For the text-containing cell, return its midpoint in [X, Y] coordinate format. 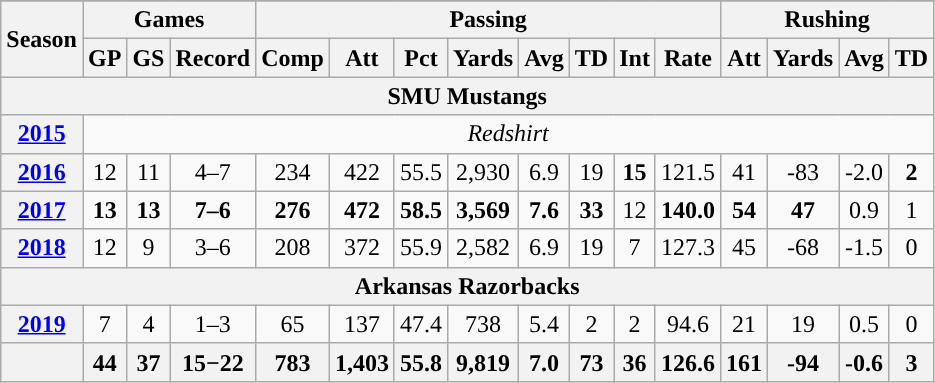
Pct [420, 58]
3,569 [484, 210]
127.3 [688, 248]
Comp [293, 58]
5.4 [544, 324]
276 [293, 210]
1,403 [362, 362]
33 [591, 210]
0.9 [864, 210]
36 [635, 362]
738 [484, 324]
2019 [42, 324]
54 [744, 210]
Passing [488, 20]
3 [911, 362]
-1.5 [864, 248]
2,582 [484, 248]
7.0 [544, 362]
Rate [688, 58]
-0.6 [864, 362]
21 [744, 324]
2015 [42, 134]
SMU Mustangs [468, 96]
422 [362, 172]
65 [293, 324]
2,930 [484, 172]
208 [293, 248]
Games [168, 20]
372 [362, 248]
11 [148, 172]
2017 [42, 210]
Season [42, 39]
45 [744, 248]
Arkansas Razorbacks [468, 286]
73 [591, 362]
-2.0 [864, 172]
41 [744, 172]
58.5 [420, 210]
94.6 [688, 324]
1–3 [213, 324]
161 [744, 362]
47.4 [420, 324]
15−22 [213, 362]
55.8 [420, 362]
-94 [804, 362]
44 [104, 362]
472 [362, 210]
55.5 [420, 172]
7.6 [544, 210]
4–7 [213, 172]
GS [148, 58]
-83 [804, 172]
Rushing [826, 20]
37 [148, 362]
GP [104, 58]
15 [635, 172]
234 [293, 172]
2018 [42, 248]
47 [804, 210]
1 [911, 210]
0.5 [864, 324]
140.0 [688, 210]
137 [362, 324]
783 [293, 362]
3–6 [213, 248]
Int [635, 58]
55.9 [420, 248]
-68 [804, 248]
2016 [42, 172]
4 [148, 324]
126.6 [688, 362]
Redshirt [508, 134]
7–6 [213, 210]
121.5 [688, 172]
9 [148, 248]
Record [213, 58]
9,819 [484, 362]
